Capture the cell that displays the provided text and extract its [X, Y] central coordinate. 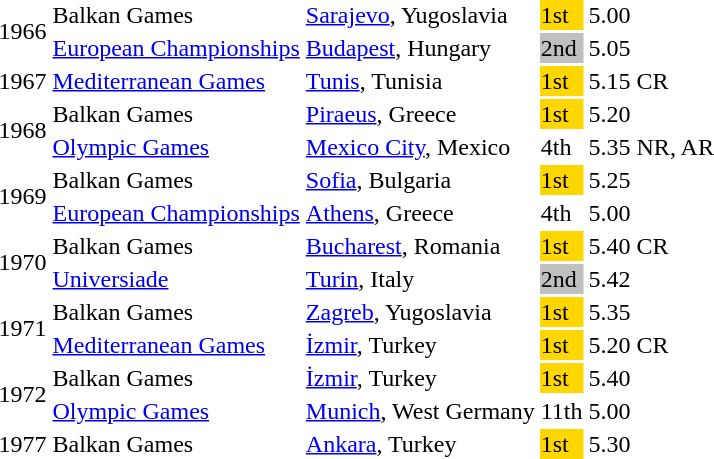
Sofia, Bulgaria [420, 180]
Piraeus, Greece [420, 114]
Budapest, Hungary [420, 48]
Munich, West Germany [420, 411]
11th [562, 411]
Bucharest, Romania [420, 246]
Mexico City, Mexico [420, 147]
Zagreb, Yugoslavia [420, 312]
Turin, Italy [420, 279]
Ankara, Turkey [420, 444]
Universiade [176, 279]
Tunis, Tunisia [420, 81]
Athens, Greece [420, 213]
Sarajevo, Yugoslavia [420, 15]
